Return the [X, Y] coordinate for the center point of the cell that contains the specified text.  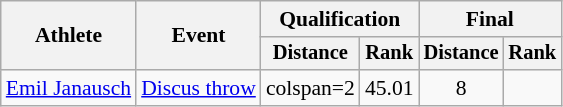
Athlete [68, 36]
8 [462, 88]
Emil Janausch [68, 88]
Event [198, 36]
Discus throw [198, 88]
45.01 [390, 88]
colspan=2 [310, 88]
Qualification [340, 19]
Final [490, 19]
